Pinpoint the cell where the given text exists, returning its [X, Y] midpoint coordinate. 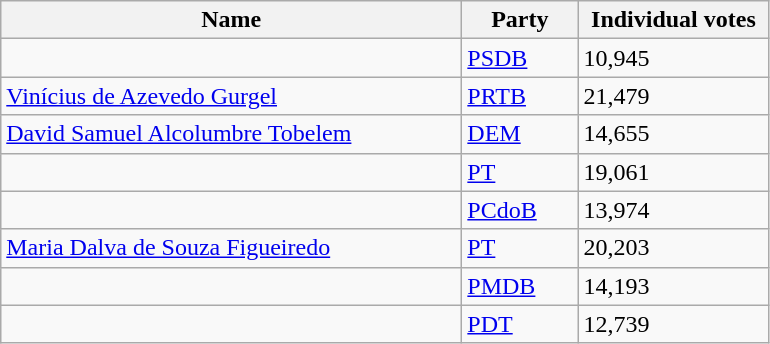
14,655 [674, 134]
Party [520, 20]
14,193 [674, 286]
10,945 [674, 58]
David Samuel Alcolumbre Tobelem [232, 134]
PCdoB [520, 210]
21,479 [674, 96]
Vinícius de Azevedo Gurgel [232, 96]
Maria Dalva de Souza Figueiredo [232, 248]
Individual votes [674, 20]
PDT [520, 324]
12,739 [674, 324]
PMDB [520, 286]
Name [232, 20]
19,061 [674, 172]
13,974 [674, 210]
PRTB [520, 96]
PSDB [520, 58]
20,203 [674, 248]
DEM [520, 134]
